Find where the given text appears and provide that cell's center as (X, Y) coordinate. 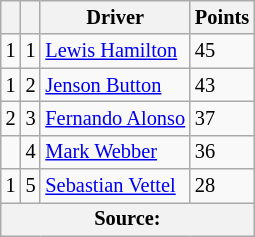
Mark Webber (115, 152)
28 (222, 186)
Jenson Button (115, 85)
Source: (128, 219)
43 (222, 85)
4 (31, 152)
36 (222, 152)
Driver (115, 17)
45 (222, 51)
3 (31, 118)
5 (31, 186)
Fernando Alonso (115, 118)
Lewis Hamilton (115, 51)
Sebastian Vettel (115, 186)
Points (222, 17)
37 (222, 118)
